Find where the given text appears and provide that cell's center as (X, Y) coordinate. 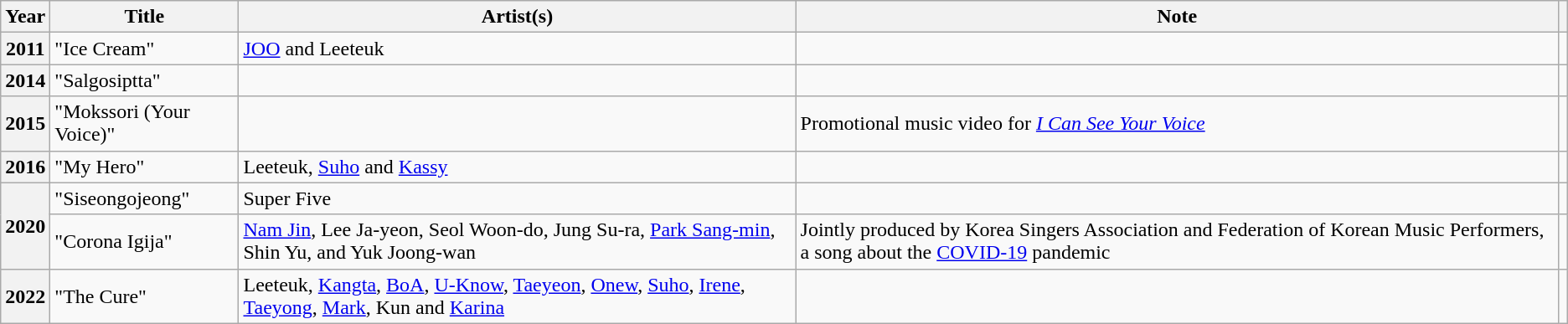
Leeteuk, Suho and Kassy (518, 167)
2022 (25, 296)
Year (25, 17)
Leeteuk, Kangta, BoA, U-Know, Taeyeon, Onew, Suho, Irene, Taeyong, Mark, Kun and Karina (518, 296)
Super Five (518, 198)
"Ice Cream" (144, 49)
2016 (25, 167)
"Siseongojeong" (144, 198)
"Salgosiptta" (144, 80)
2014 (25, 80)
Nam Jin, Lee Ja-yeon, Seol Woon-do, Jung Su-ra, Park Sang-min, Shin Yu, and Yuk Joong-wan (518, 241)
"Mokssori (Your Voice)" (144, 124)
2015 (25, 124)
Note (1177, 17)
Promotional music video for I Can See Your Voice (1177, 124)
Artist(s) (518, 17)
JOO and Leeteuk (518, 49)
"The Cure" (144, 296)
"My Hero" (144, 167)
Title (144, 17)
Jointly produced by Korea Singers Association and Federation of Korean Music Performers, a song about the COVID-19 pandemic (1177, 241)
2011 (25, 49)
"Corona Igija" (144, 241)
2020 (25, 226)
